Find where the given text appears and provide that cell's center as (X, Y) coordinate. 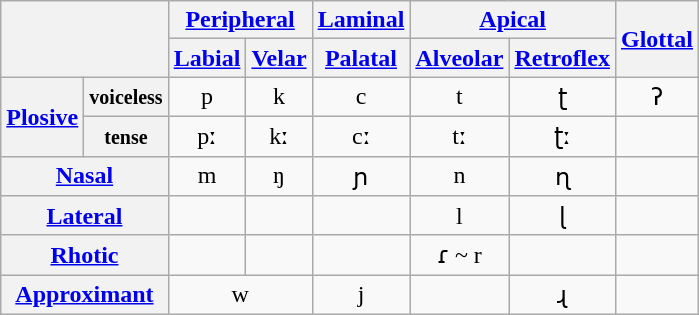
Velar (279, 58)
p (207, 97)
Nasal (84, 176)
l (460, 216)
j (361, 295)
cː (361, 136)
voiceless (126, 97)
Labial (207, 58)
Laminal (361, 20)
Rhotic (84, 255)
n (460, 176)
Alveolar (460, 58)
ɲ (361, 176)
Approximant (84, 295)
Palatal (361, 58)
k (279, 97)
m (207, 176)
t (460, 97)
ʈː (562, 136)
Retroflex (562, 58)
w (240, 295)
Glottal (656, 39)
ŋ (279, 176)
ɻ (562, 295)
Peripheral (240, 20)
pː (207, 136)
tː (460, 136)
Plosive (42, 116)
ɳ (562, 176)
ɭ (562, 216)
ɾ ~ r (460, 255)
c (361, 97)
Apical (513, 20)
ʈ (562, 97)
ʔ (656, 97)
Lateral (84, 216)
kː (279, 136)
tense (126, 136)
